Locate the cell with the specified text and output its [x, y] center coordinate. 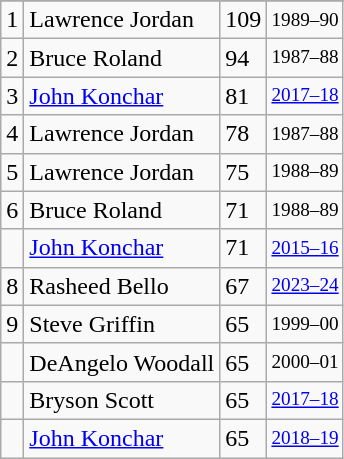
4 [12, 134]
3 [12, 96]
6 [12, 210]
Steve Griffin [122, 324]
5 [12, 172]
67 [244, 286]
9 [12, 324]
1989–90 [305, 20]
Rasheed Bello [122, 286]
8 [12, 286]
78 [244, 134]
2 [12, 58]
2023–24 [305, 286]
Bryson Scott [122, 400]
109 [244, 20]
1999–00 [305, 324]
75 [244, 172]
2015–16 [305, 248]
94 [244, 58]
DeAngelo Woodall [122, 362]
2000–01 [305, 362]
81 [244, 96]
1 [12, 20]
2018–19 [305, 438]
